From the cell containing the given text, extract its center point as [X, Y] coordinate. 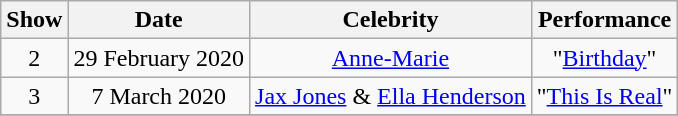
2 [34, 58]
"Birthday" [604, 58]
Celebrity [391, 20]
Performance [604, 20]
3 [34, 96]
Date [159, 20]
"This Is Real" [604, 96]
29 February 2020 [159, 58]
Show [34, 20]
7 March 2020 [159, 96]
Anne-Marie [391, 58]
Jax Jones & Ella Henderson [391, 96]
